Identify which cell holds the provided text, then report its (x, y) central coordinate. 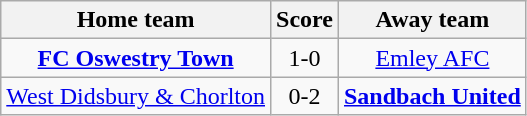
1-0 (305, 58)
Home team (136, 20)
Score (305, 20)
Sandbach United (432, 96)
FC Oswestry Town (136, 58)
Emley AFC (432, 58)
West Didsbury & Chorlton (136, 96)
Away team (432, 20)
0-2 (305, 96)
